Scan for the cell matching the given text and deliver its [x, y] coordinate at center. 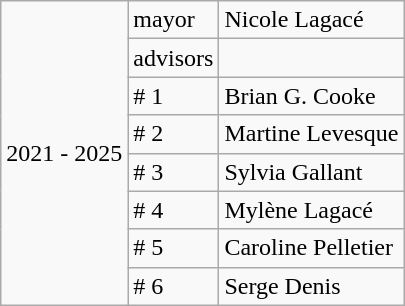
Mylène Lagacé [312, 210]
Caroline Pelletier [312, 248]
# 3 [174, 172]
Serge Denis [312, 286]
# 4 [174, 210]
# 5 [174, 248]
# 2 [174, 134]
# 1 [174, 96]
Martine Levesque [312, 134]
Nicole Lagacé [312, 20]
advisors [174, 58]
Sylvia Gallant [312, 172]
Brian G. Cooke [312, 96]
mayor [174, 20]
# 6 [174, 286]
2021 - 2025 [64, 153]
